Return (x, y) of the center of cell containing provided text 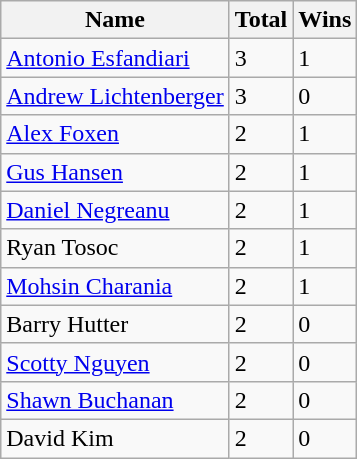
Scotty Nguyen (116, 362)
Shawn Buchanan (116, 400)
Total (261, 20)
Daniel Negreanu (116, 210)
Antonio Esfandiari (116, 58)
Ryan Tosoc (116, 248)
Andrew Lichtenberger (116, 96)
Alex Foxen (116, 134)
Name (116, 20)
Barry Hutter (116, 324)
Gus Hansen (116, 172)
David Kim (116, 438)
Mohsin Charania (116, 286)
Wins (325, 20)
